Locate the cell with the specified text and output its [X, Y] center coordinate. 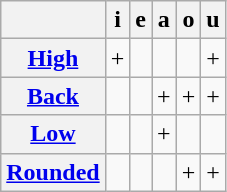
High [53, 58]
Rounded [53, 172]
e [141, 20]
i [118, 20]
a [164, 20]
Low [53, 134]
Back [53, 96]
o [188, 20]
u [214, 20]
